Output the [x, y] coordinate of the center of the cell containing the given text.  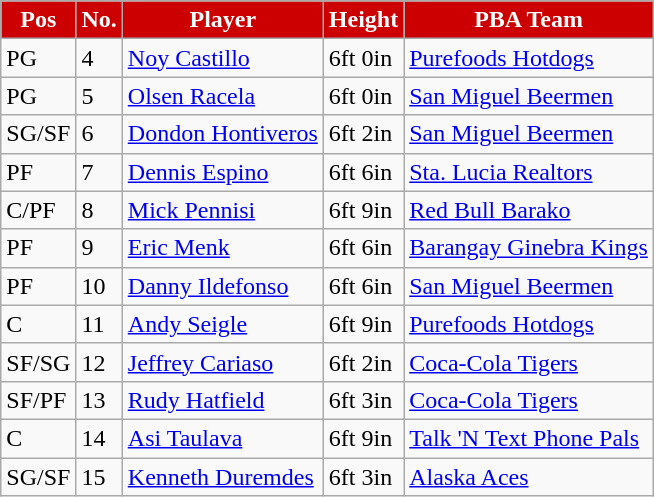
No. [99, 20]
Red Bull Barako [529, 210]
Asi Taulava [222, 438]
Kenneth Duremdes [222, 477]
Player [222, 20]
Olsen Racela [222, 96]
8 [99, 210]
Andy Seigle [222, 324]
11 [99, 324]
Height [363, 20]
Barangay Ginebra Kings [529, 248]
SF/PF [38, 400]
14 [99, 438]
PBA Team [529, 20]
9 [99, 248]
4 [99, 58]
Danny Ildefonso [222, 286]
12 [99, 362]
C/PF [38, 210]
Eric Menk [222, 248]
Dennis Espino [222, 172]
Rudy Hatfield [222, 400]
5 [99, 96]
Alaska Aces [529, 477]
10 [99, 286]
Pos [38, 20]
SF/SG [38, 362]
Sta. Lucia Realtors [529, 172]
13 [99, 400]
15 [99, 477]
Noy Castillo [222, 58]
6 [99, 134]
Mick Pennisi [222, 210]
Dondon Hontiveros [222, 134]
Talk 'N Text Phone Pals [529, 438]
7 [99, 172]
Jeffrey Cariaso [222, 362]
